From the cell containing the given text, extract its center point as [x, y] coordinate. 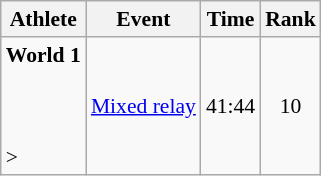
World 1> [44, 106]
Time [230, 19]
Event [144, 19]
Rank [290, 19]
41:44 [230, 106]
10 [290, 106]
Mixed relay [144, 106]
Athlete [44, 19]
